Locate the cell with the specified text and output its [X, Y] center coordinate. 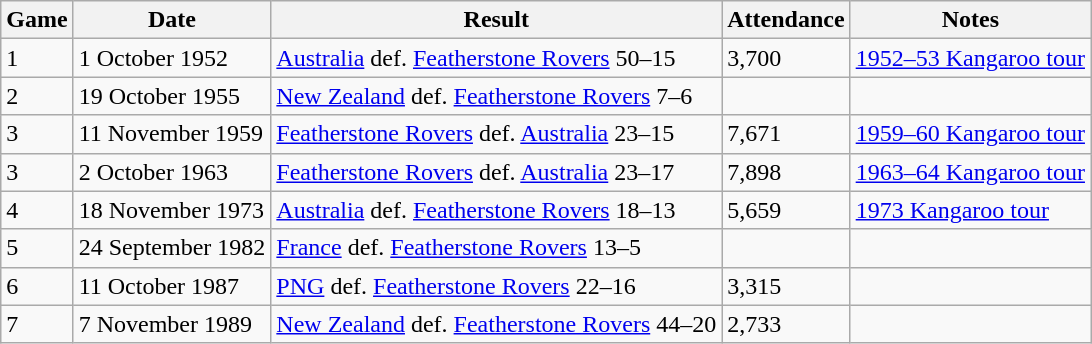
1963–64 Kangaroo tour [970, 172]
Attendance [786, 20]
PNG def. Featherstone Rovers 22–16 [496, 286]
1973 Kangaroo tour [970, 210]
5 [37, 248]
Australia def. Featherstone Rovers 18–13 [496, 210]
3,700 [786, 58]
18 November 1973 [172, 210]
2,733 [786, 324]
Game [37, 20]
Featherstone Rovers def. Australia 23–15 [496, 134]
New Zealand def. Featherstone Rovers 44–20 [496, 324]
France def. Featherstone Rovers 13–5 [496, 248]
7,671 [786, 134]
Notes [970, 20]
1 October 1952 [172, 58]
1952–53 Kangaroo tour [970, 58]
Date [172, 20]
2 [37, 96]
19 October 1955 [172, 96]
1 [37, 58]
Result [496, 20]
7 November 1989 [172, 324]
Australia def. Featherstone Rovers 50–15 [496, 58]
11 November 1959 [172, 134]
7 [37, 324]
New Zealand def. Featherstone Rovers 7–6 [496, 96]
6 [37, 286]
2 October 1963 [172, 172]
Featherstone Rovers def. Australia 23–17 [496, 172]
3,315 [786, 286]
1959–60 Kangaroo tour [970, 134]
24 September 1982 [172, 248]
11 October 1987 [172, 286]
4 [37, 210]
7,898 [786, 172]
5,659 [786, 210]
